From the cell containing the given text, extract its center point as [X, Y] coordinate. 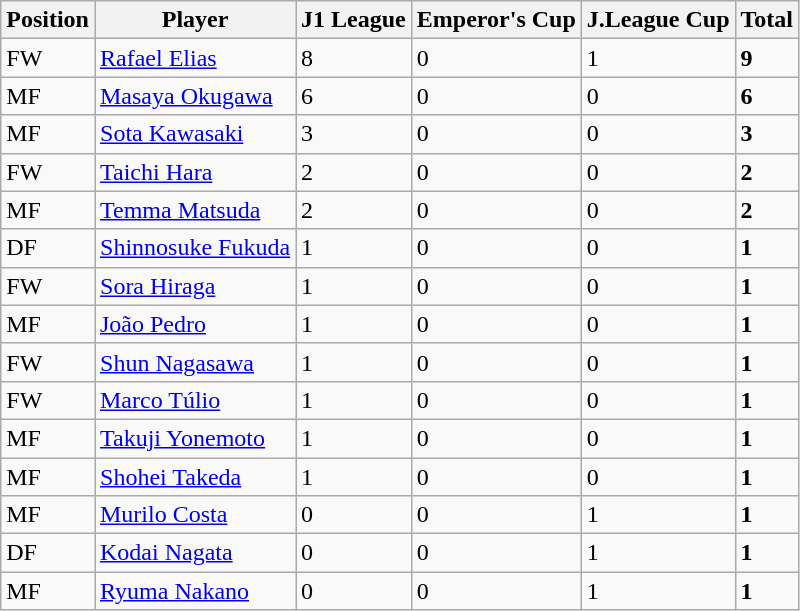
J1 League [354, 20]
Kodai Nagata [194, 553]
João Pedro [194, 324]
Ryuma Nakano [194, 591]
Sota Kawasaki [194, 134]
Temma Matsuda [194, 210]
Shun Nagasawa [194, 362]
Taichi Hara [194, 172]
J.League Cup [658, 20]
Takuji Yonemoto [194, 438]
Murilo Costa [194, 515]
Total [767, 20]
Shohei Takeda [194, 477]
Masaya Okugawa [194, 96]
Emperor's Cup [496, 20]
Rafael Elias [194, 58]
Shinnosuke Fukuda [194, 248]
Sora Hiraga [194, 286]
9 [767, 58]
Marco Túlio [194, 400]
Position [48, 20]
Player [194, 20]
8 [354, 58]
